Determine the (X, Y) coordinate at the center of the cell enclosing the given text.  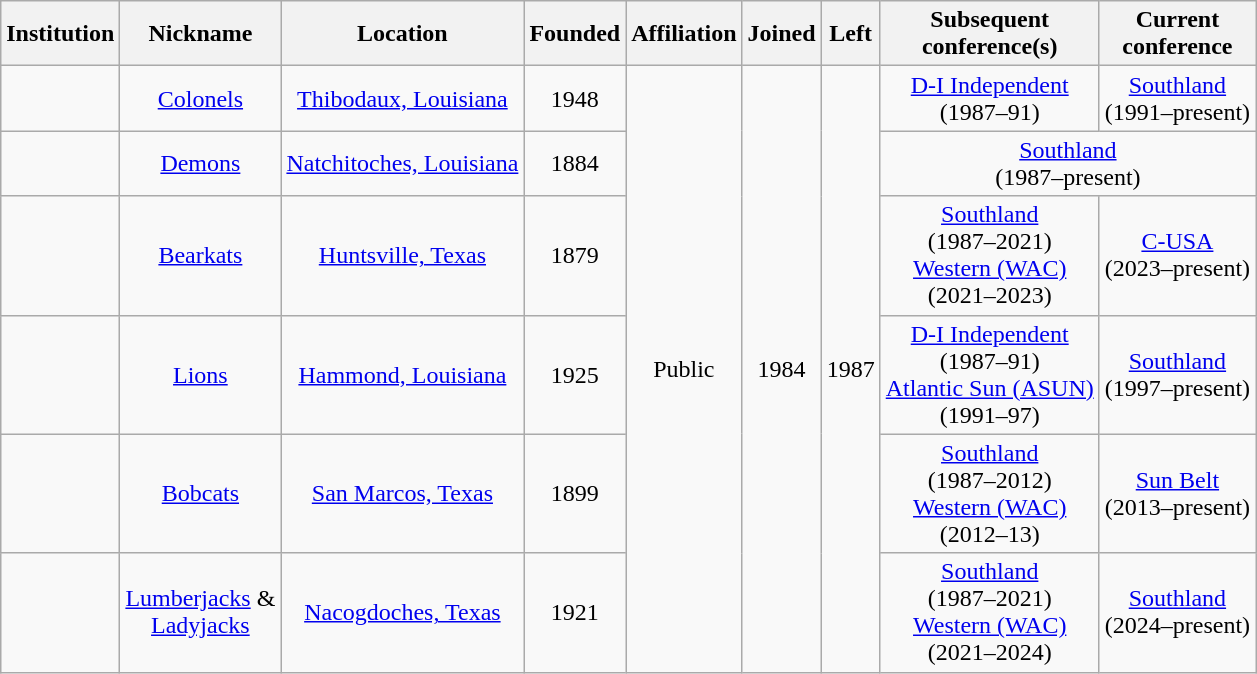
C-USA(2023–present) (1177, 256)
Southland(1997–present) (1177, 374)
Southland(1987–2021)Western (WAC)(2021–2024) (990, 612)
Lumberjacks &Ladyjacks (200, 612)
1884 (575, 164)
1987 (850, 369)
Huntsville, Texas (402, 256)
1948 (575, 98)
D-I Independent(1987–91)Atlantic Sun (ASUN)(1991–97) (990, 374)
Sun Belt(2013–present) (1177, 494)
Natchitoches, Louisiana (402, 164)
Thibodaux, Louisiana (402, 98)
1925 (575, 374)
Nickname (200, 34)
Affiliation (684, 34)
Bearkats (200, 256)
Colonels (200, 98)
Southland(1987–2012)Western (WAC)(2012–13) (990, 494)
Southland(1991–present) (1177, 98)
Hammond, Louisiana (402, 374)
Southland(1987–2021)Western (WAC)(2021–2023) (990, 256)
1879 (575, 256)
Currentconference (1177, 34)
Public (684, 369)
D-I Independent(1987–91) (990, 98)
Demons (200, 164)
Left (850, 34)
Bobcats (200, 494)
Subsequentconference(s) (990, 34)
Founded (575, 34)
1899 (575, 494)
Location (402, 34)
San Marcos, Texas (402, 494)
Southland(2024–present) (1177, 612)
Lions (200, 374)
1984 (782, 369)
Nacogdoches, Texas (402, 612)
1921 (575, 612)
Institution (60, 34)
Joined (782, 34)
Southland(1987–present) (1068, 164)
